Scan for the cell matching the given text and deliver its (x, y) coordinate at center. 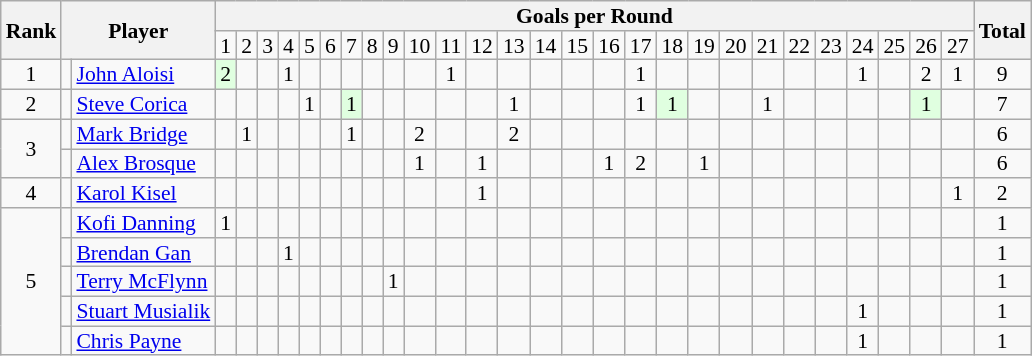
20 (736, 46)
Terry McFlynn (143, 282)
19 (704, 46)
12 (482, 46)
Alex Brosque (143, 164)
Total (1002, 30)
10 (420, 46)
22 (799, 46)
Player (138, 30)
13 (514, 46)
8 (372, 46)
Mark Bridge (143, 134)
25 (894, 46)
Chris Payne (143, 341)
14 (546, 46)
Steve Corica (143, 105)
Goals per Round (594, 16)
23 (831, 46)
15 (577, 46)
John Aloisi (143, 75)
Kofi Danning (143, 223)
26 (926, 46)
21 (768, 46)
Karol Kisel (143, 193)
11 (450, 46)
Brendan Gan (143, 253)
17 (641, 46)
Stuart Musialik (143, 312)
18 (673, 46)
27 (958, 46)
24 (863, 46)
16 (609, 46)
Rank (32, 30)
